From the cell containing the given text, extract its center point as (X, Y) coordinate. 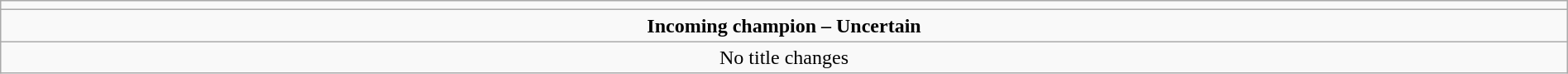
Incoming champion – Uncertain (784, 26)
No title changes (784, 57)
